Output the [x, y] coordinate of the center of the cell containing the given text.  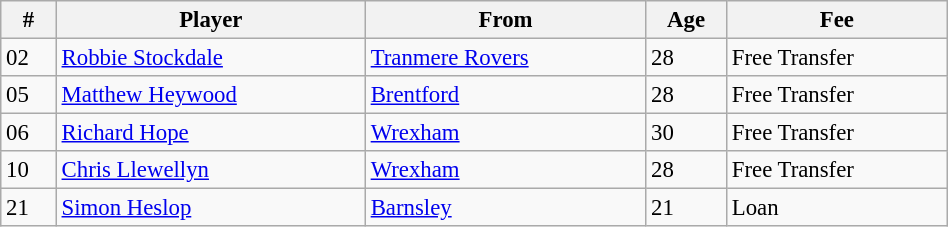
Simon Heslop [210, 208]
Richard Hope [210, 133]
Matthew Heywood [210, 95]
Player [210, 20]
10 [29, 170]
From [505, 20]
Robbie Stockdale [210, 58]
30 [686, 133]
05 [29, 95]
Barnsley [505, 208]
Brentford [505, 95]
Loan [836, 208]
Chris Llewellyn [210, 170]
Fee [836, 20]
Age [686, 20]
02 [29, 58]
06 [29, 133]
# [29, 20]
Tranmere Rovers [505, 58]
